Pinpoint the cell where the given text exists, returning its [X, Y] midpoint coordinate. 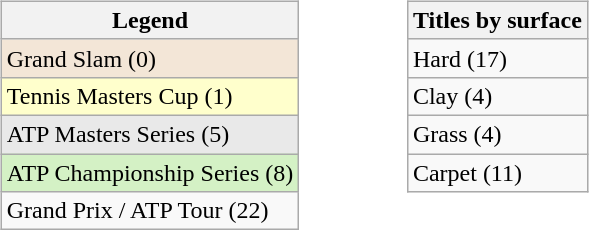
Grand Prix / ATP Tour (22) [150, 211]
Clay (4) [497, 96]
Grand Slam (0) [150, 58]
Legend [150, 20]
ATP Championship Series (8) [150, 173]
ATP Masters Series (5) [150, 134]
Titles by surface [497, 20]
Hard (17) [497, 58]
Tennis Masters Cup (1) [150, 96]
Carpet (11) [497, 173]
Grass (4) [497, 134]
